Determine the [x, y] coordinate at the center of the cell enclosing the given text.  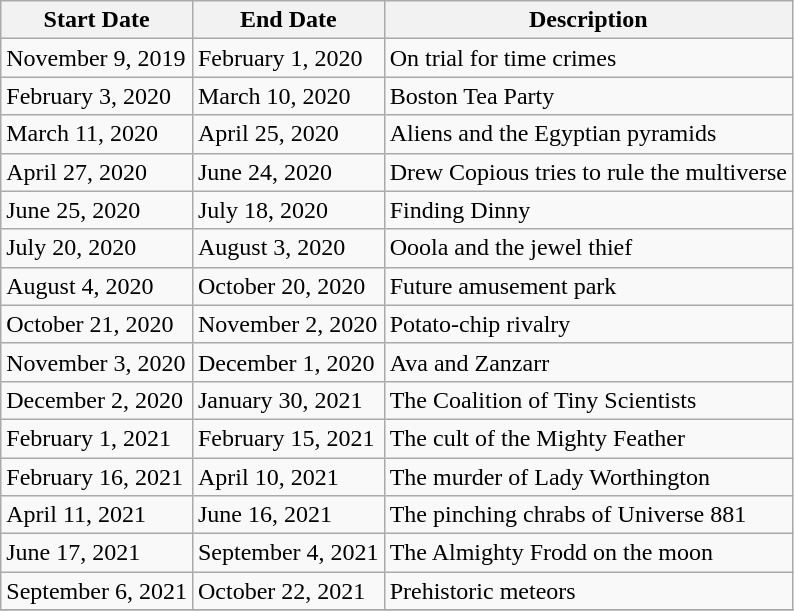
The cult of the Mighty Feather [588, 438]
August 4, 2020 [97, 286]
Start Date [97, 20]
End Date [288, 20]
June 16, 2021 [288, 515]
December 2, 2020 [97, 400]
November 9, 2019 [97, 58]
February 16, 2021 [97, 477]
February 1, 2021 [97, 438]
Prehistoric meteors [588, 591]
June 24, 2020 [288, 172]
February 1, 2020 [288, 58]
October 21, 2020 [97, 324]
December 1, 2020 [288, 362]
Drew Copious tries to rule the multiverse [588, 172]
On trial for time crimes [588, 58]
March 10, 2020 [288, 96]
September 6, 2021 [97, 591]
July 20, 2020 [97, 248]
April 25, 2020 [288, 134]
Aliens and the Egyptian pyramids [588, 134]
April 27, 2020 [97, 172]
August 3, 2020 [288, 248]
Future amusement park [588, 286]
Ava and Zanzarr [588, 362]
Potato-chip rivalry [588, 324]
June 25, 2020 [97, 210]
March 11, 2020 [97, 134]
April 11, 2021 [97, 515]
The Coalition of Tiny Scientists [588, 400]
The murder of Lady Worthington [588, 477]
Boston Tea Party [588, 96]
The Almighty Frodd on the moon [588, 553]
April 10, 2021 [288, 477]
November 2, 2020 [288, 324]
Ooola and the jewel thief [588, 248]
October 22, 2021 [288, 591]
November 3, 2020 [97, 362]
The pinching chrabs of Universe 881 [588, 515]
February 3, 2020 [97, 96]
September 4, 2021 [288, 553]
July 18, 2020 [288, 210]
Finding Dinny [588, 210]
October 20, 2020 [288, 286]
January 30, 2021 [288, 400]
February 15, 2021 [288, 438]
Description [588, 20]
June 17, 2021 [97, 553]
